Search for the cell housing the specified text and yield its [X, Y] center coordinate. 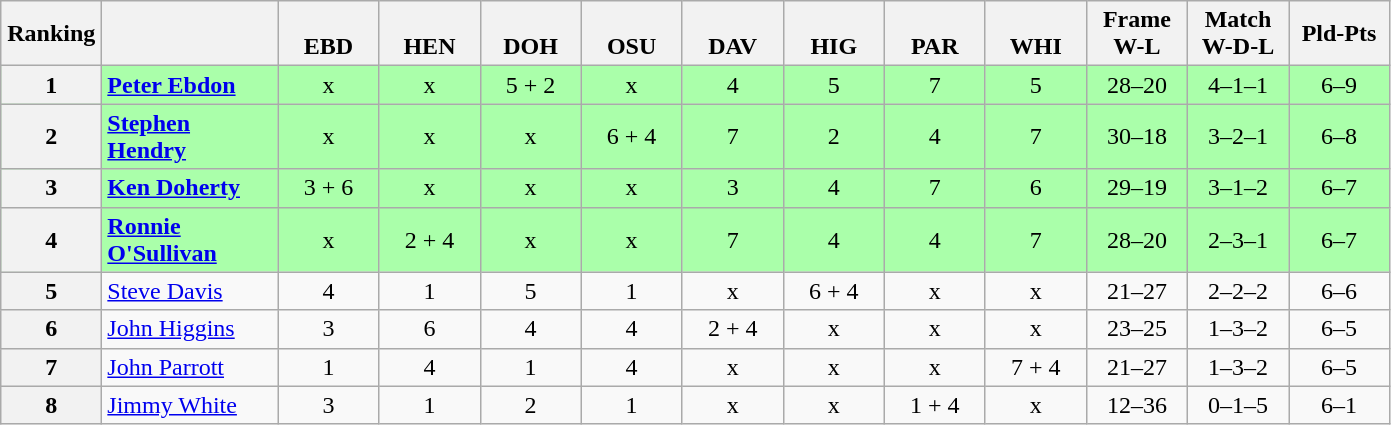
3–1–2 [1238, 188]
Ronnie O'Sullivan [190, 240]
8 [52, 405]
Ranking [52, 34]
John Parrott [190, 367]
23–25 [1136, 329]
6–1 [1338, 405]
6–9 [1338, 85]
6–6 [1338, 291]
0–1–5 [1238, 405]
3–2–1 [1238, 136]
3 + 6 [328, 188]
DOH [530, 34]
7 + 4 [1036, 367]
DAV [732, 34]
FrameW-L [1136, 34]
Steve Davis [190, 291]
Stephen Hendry [190, 136]
1 + 4 [934, 405]
2–3–1 [1238, 240]
29–19 [1136, 188]
HIG [834, 34]
PAR [934, 34]
Pld-Pts [1338, 34]
30–18 [1136, 136]
HEN [430, 34]
OSU [632, 34]
Jimmy White [190, 405]
5 + 2 [530, 85]
2–2–2 [1238, 291]
MatchW-D-L [1238, 34]
WHI [1036, 34]
6–8 [1338, 136]
EBD [328, 34]
John Higgins [190, 329]
Peter Ebdon [190, 85]
12–36 [1136, 405]
Ken Doherty [190, 188]
4–1–1 [1238, 85]
